Extract the [x, y] coordinate from the center of the cell holding the provided text.  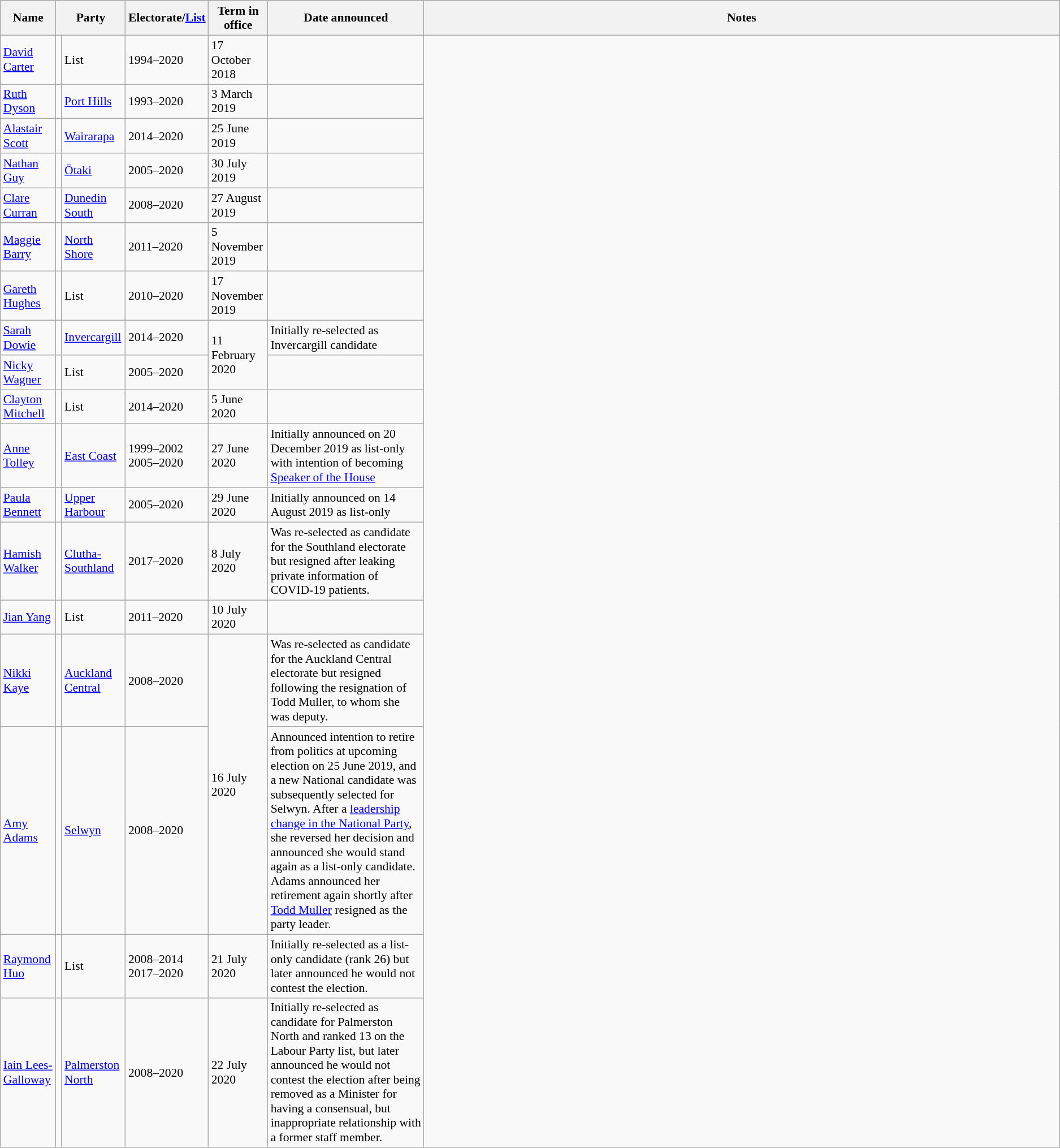
2017–2020 [167, 561]
29 June 2020 [239, 504]
Ōtaki [94, 171]
Amy Adams [28, 830]
Sarah Dowie [28, 338]
Electorate/List [167, 18]
30 July 2019 [239, 171]
Paula Bennett [28, 504]
1994–2020 [167, 60]
Date announced [346, 18]
Port Hills [94, 102]
Auckland Central [94, 681]
Was re-selected as candidate for the Southland electorate but resigned after leaking private information of COVID-19 patients. [346, 561]
5 June 2020 [239, 407]
10 July 2020 [239, 618]
East Coast [94, 456]
Ruth Dyson [28, 102]
21 July 2020 [239, 966]
17 October 2018 [239, 60]
Nicky Wagner [28, 372]
17 November 2019 [239, 296]
2010–2020 [167, 296]
Notes [742, 18]
Clutha-Southland [94, 561]
Gareth Hughes [28, 296]
27 June 2020 [239, 456]
Maggie Barry [28, 247]
1999–20022005–2020 [167, 456]
Dunedin South [94, 205]
Was re-selected as candidate for the Auckland Central electorate but resigned following the resignation of Todd Muller, to whom she was deputy. [346, 681]
Palmerston North [94, 1072]
North Shore [94, 247]
11 February 2020 [239, 355]
Alastair Scott [28, 136]
Nikki Kaye [28, 681]
Clare Curran [28, 205]
Clayton Mitchell [28, 407]
22 July 2020 [239, 1072]
Upper Harbour [94, 504]
27 August 2019 [239, 205]
Initially announced on 14 August 2019 as list-only [346, 504]
3 March 2019 [239, 102]
Invercargill [94, 338]
5 November 2019 [239, 247]
Raymond Huo [28, 966]
Nathan Guy [28, 171]
16 July 2020 [239, 784]
Iain Lees-Galloway [28, 1072]
Jian Yang [28, 618]
Hamish Walker [28, 561]
Anne Tolley [28, 456]
Wairarapa [94, 136]
8 July 2020 [239, 561]
25 June 2019 [239, 136]
David Carter [28, 60]
Initially re-selected as Invercargill candidate [346, 338]
Term in office [239, 18]
2008–20142017–2020 [167, 966]
1993–2020 [167, 102]
Initially re-selected as a list-only candidate (rank 26) but later announced he would not contest the election. [346, 966]
Party [90, 18]
Name [28, 18]
Initially announced on 20 December 2019 as list-only with intention of becoming Speaker of the House [346, 456]
Selwyn [94, 830]
